Return [x, y] of the center of cell containing provided text 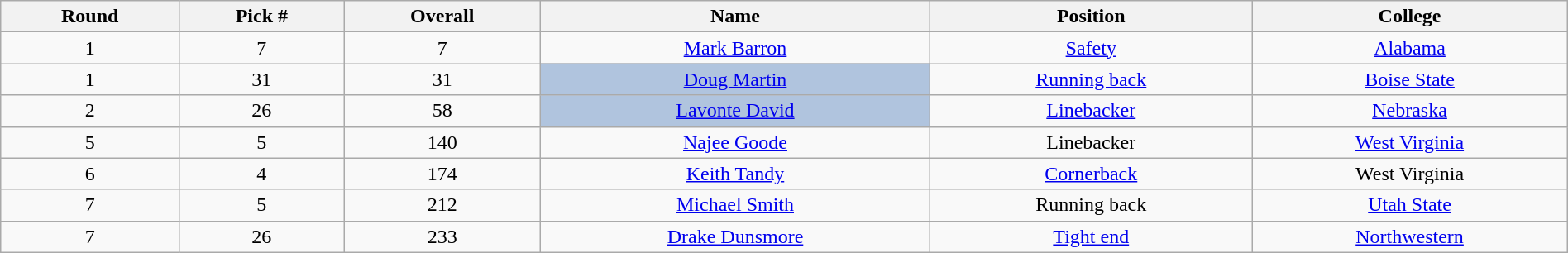
Lavonte David [734, 111]
Drake Dunsmore [734, 236]
Utah State [1409, 205]
233 [442, 236]
Michael Smith [734, 205]
Overall [442, 17]
Cornerback [1092, 174]
Pick # [262, 17]
2 [90, 111]
Najee Goode [734, 142]
Mark Barron [734, 48]
Tight end [1092, 236]
Round [90, 17]
Nebraska [1409, 111]
6 [90, 174]
College [1409, 17]
Boise State [1409, 79]
174 [442, 174]
Alabama [1409, 48]
140 [442, 142]
212 [442, 205]
Position [1092, 17]
Keith Tandy [734, 174]
Name [734, 17]
58 [442, 111]
Northwestern [1409, 236]
4 [262, 174]
Doug Martin [734, 79]
Safety [1092, 48]
